Extract the (x, y) coordinate from the center of the cell holding the provided text.  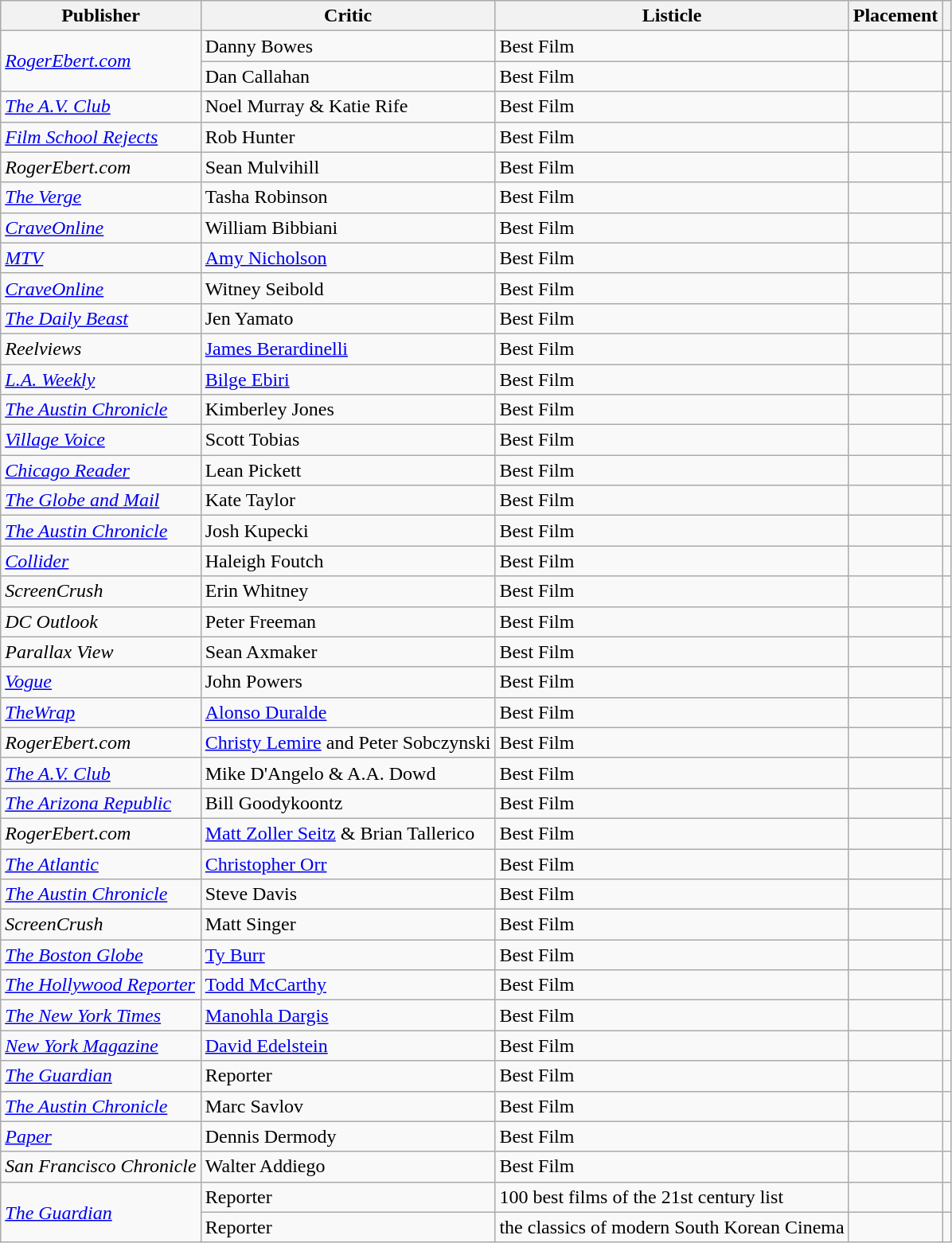
Christy Lemire and Peter Sobczynski (348, 742)
L.A. Weekly (100, 380)
Scott Tobias (348, 440)
Noel Murray & Katie Rife (348, 107)
Sean Mulvihill (348, 167)
Reelviews (100, 349)
Bill Goodykoontz (348, 803)
Collider (100, 561)
The Boston Globe (100, 955)
the classics of modern South Korean Cinema (672, 1227)
Marc Savlov (348, 1106)
Walter Addiego (348, 1167)
100 best films of the 21st century list (672, 1197)
Ty Burr (348, 955)
James Berardinelli (348, 349)
Critic (348, 16)
The Verge (100, 197)
The Arizona Republic (100, 803)
The Globe and Mail (100, 501)
William Bibbiani (348, 228)
Lean Pickett (348, 470)
Josh Kupecki (348, 531)
Jen Yamato (348, 318)
Kate Taylor (348, 501)
Matt Singer (348, 925)
Sean Axmaker (348, 652)
Publisher (100, 16)
Tasha Robinson (348, 197)
Amy Nicholson (348, 258)
Listicle (672, 16)
Alonso Duralde (348, 712)
The Atlantic (100, 863)
Kimberley Jones (348, 410)
Danny Bowes (348, 46)
Dennis Dermody (348, 1136)
Bilge Ebiri (348, 380)
Paper (100, 1136)
TheWrap (100, 712)
Chicago Reader (100, 470)
Christopher Orr (348, 863)
Parallax View (100, 652)
Manohla Dargis (348, 1015)
Todd McCarthy (348, 985)
New York Magazine (100, 1046)
Film School Rejects (100, 137)
Dan Callahan (348, 76)
San Francisco Chronicle (100, 1167)
Village Voice (100, 440)
Placement (895, 16)
Peter Freeman (348, 621)
MTV (100, 258)
John Powers (348, 682)
Rob Hunter (348, 137)
Steve Davis (348, 894)
DC Outlook (100, 621)
Erin Whitney (348, 591)
Witney Seibold (348, 288)
Haleigh Foutch (348, 561)
Mike D'Angelo & A.A. Dowd (348, 773)
David Edelstein (348, 1046)
Matt Zoller Seitz & Brian Tallerico (348, 833)
The Daily Beast (100, 318)
The New York Times (100, 1015)
The Hollywood Reporter (100, 985)
Vogue (100, 682)
